Detect which cell encompasses the target text, then output its [x, y] center coordinate. 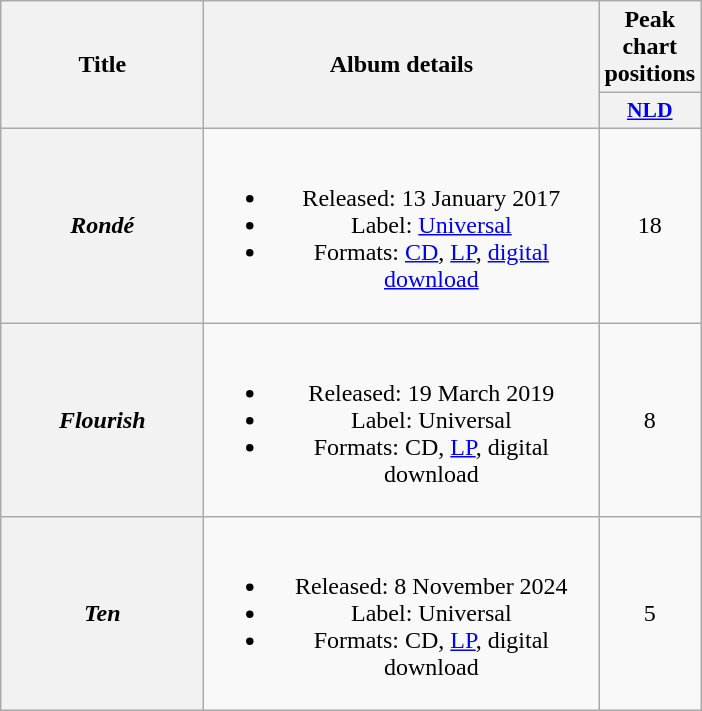
Released: 13 January 2017Label: UniversalFormats: CD, LP, digital download [402, 225]
5 [650, 614]
NLD [650, 111]
18 [650, 225]
Released: 8 November 2024Label: UniversalFormats: CD, LP, digital download [402, 614]
8 [650, 419]
Album details [402, 65]
Title [102, 65]
Flourish [102, 419]
Rondé [102, 225]
Ten [102, 614]
Released: 19 March 2019Label: UniversalFormats: CD, LP, digital download [402, 419]
Peak chart positions [650, 47]
